Extract the (X, Y) coordinate from the center of the cell holding the provided text.  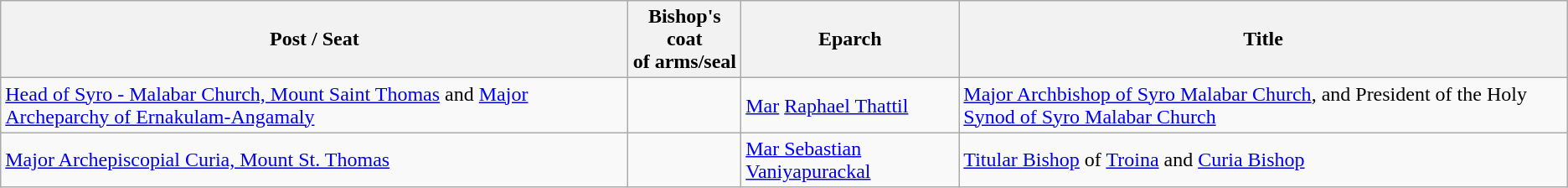
Post / Seat (315, 39)
Mar Raphael Thattil (850, 106)
Bishop's coatof arms/seal (685, 39)
Titular Bishop of Troina and Curia Bishop (1263, 159)
Major Archepiscopial Curia, Mount St. Thomas (315, 159)
Major Archbishop of Syro Malabar Church, and President of the Holy Synod of Syro Malabar Church (1263, 106)
Title (1263, 39)
Mar Sebastian Vaniyapurackal (850, 159)
Head of Syro - Malabar Church, Mount Saint Thomas and Major Archeparchy of Ernakulam-Angamaly (315, 106)
Eparch (850, 39)
